Locate the cell with the specified text and output its (X, Y) center coordinate. 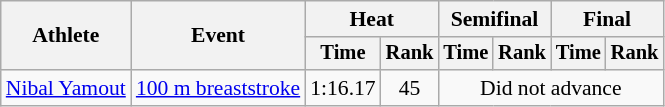
Did not advance (550, 88)
Event (218, 36)
Athlete (66, 36)
Nibal Yamout (66, 88)
Heat (372, 19)
45 (410, 88)
100 m breaststroke (218, 88)
Final (607, 19)
1:16.17 (342, 88)
Semifinal (494, 19)
